From the cell containing the given text, extract its center point as (X, Y) coordinate. 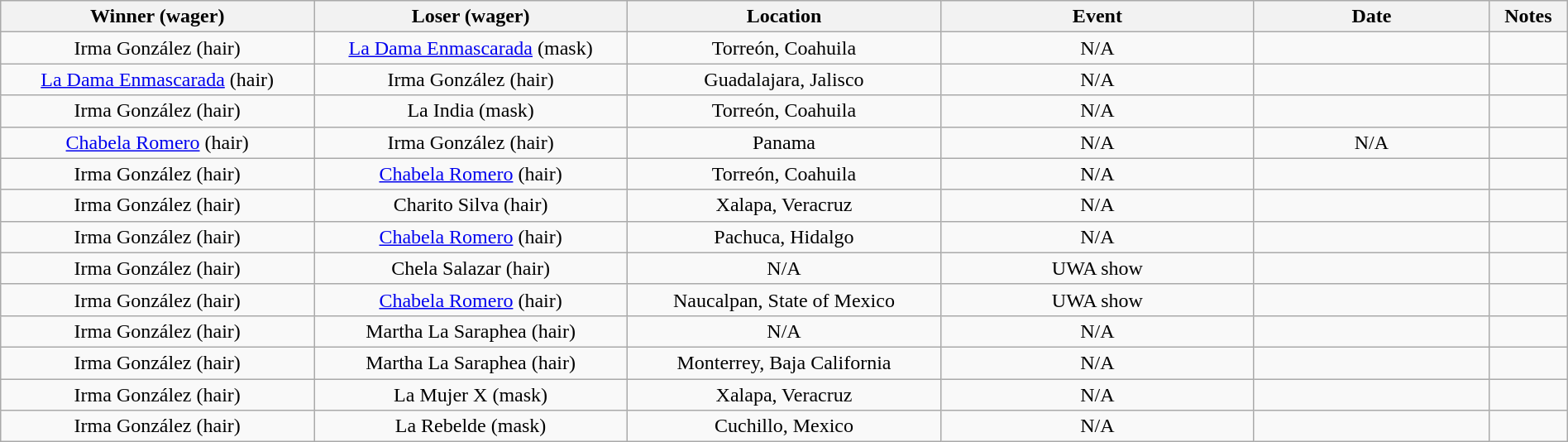
La India (mask) (471, 111)
Loser (wager) (471, 17)
Date (1371, 17)
Charito Silva (hair) (471, 205)
Guadalajara, Jalisco (784, 79)
La Dama Enmascarada (mask) (471, 48)
Chela Salazar (hair) (471, 268)
Monterrey, Baja California (784, 363)
Cuchillo, Mexico (784, 426)
La Dama Enmascarada (hair) (157, 79)
Location (784, 17)
Winner (wager) (157, 17)
Pachuca, Hidalgo (784, 237)
La Mujer X (mask) (471, 395)
Naucalpan, State of Mexico (784, 300)
Panama (784, 142)
Notes (1528, 17)
La Rebelde (mask) (471, 426)
Event (1097, 17)
